For the text-containing cell, return its midpoint in [X, Y] coordinate format. 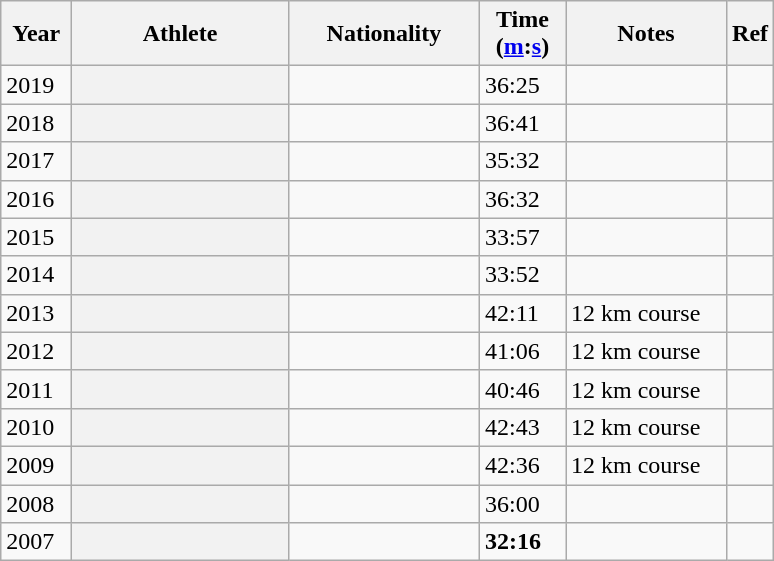
42:36 [522, 465]
Notes [646, 34]
2019 [36, 85]
42:11 [522, 313]
Ref [750, 34]
42:43 [522, 427]
36:41 [522, 123]
2016 [36, 199]
2008 [36, 503]
2012 [36, 351]
2011 [36, 389]
2009 [36, 465]
33:57 [522, 237]
41:06 [522, 351]
2017 [36, 161]
2010 [36, 427]
36:25 [522, 85]
Year [36, 34]
2013 [36, 313]
32:16 [522, 542]
36:00 [522, 503]
Time(m:s) [522, 34]
36:32 [522, 199]
Nationality [384, 34]
2014 [36, 275]
Athlete [180, 34]
33:52 [522, 275]
40:46 [522, 389]
2015 [36, 237]
2018 [36, 123]
2007 [36, 542]
35:32 [522, 161]
